Return (x, y) of the center of cell containing provided text 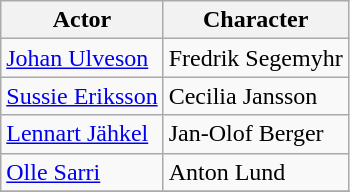
Sussie Eriksson (82, 96)
Johan Ulveson (82, 58)
Lennart Jähkel (82, 134)
Cecilia Jansson (256, 96)
Character (256, 20)
Anton Lund (256, 172)
Olle Sarri (82, 172)
Actor (82, 20)
Fredrik Segemyhr (256, 58)
Jan-Olof Berger (256, 134)
